Pinpoint the cell where the given text exists, returning its (X, Y) midpoint coordinate. 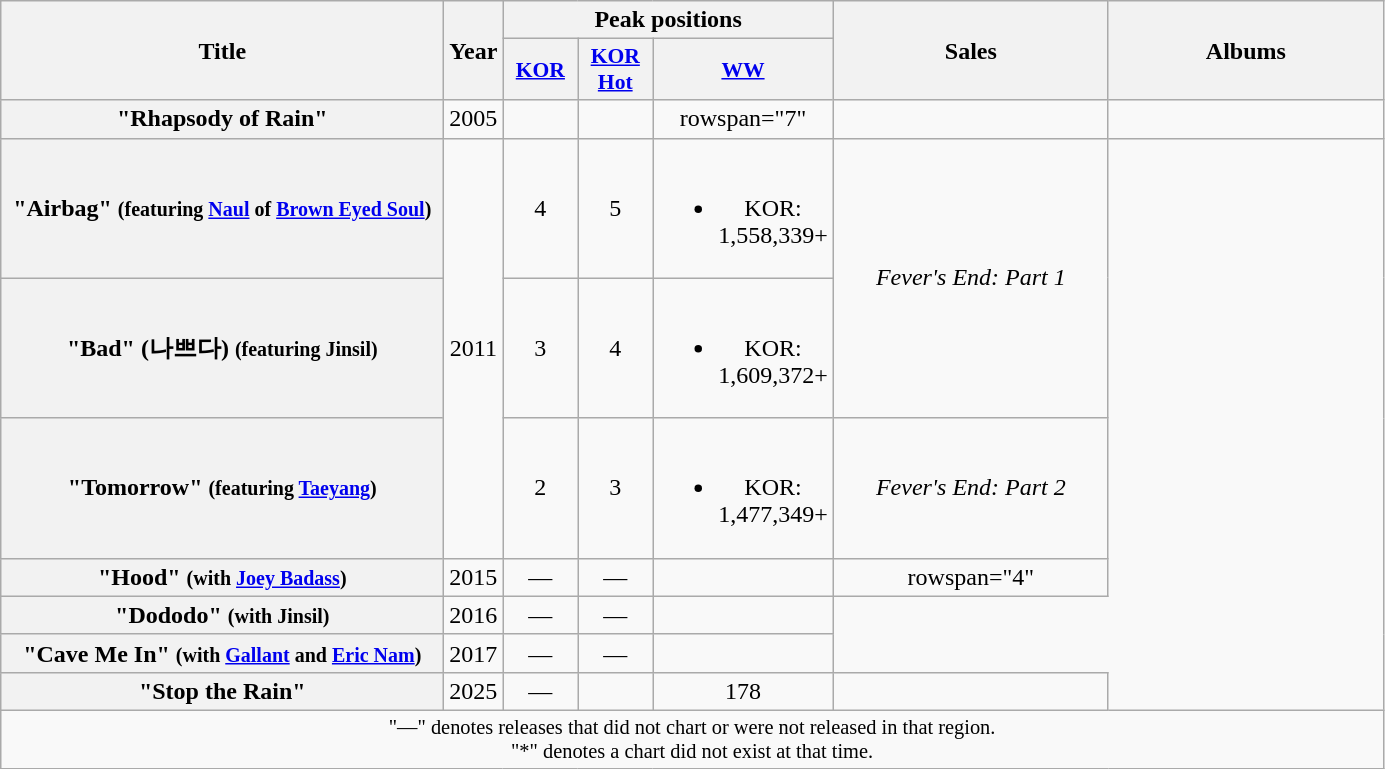
"Hood" (with Joey Badass) (222, 577)
2016 (474, 615)
"Stop the Rain" (222, 691)
WW (744, 70)
2015 (474, 577)
KOR (540, 70)
KOR: 1,609,372+ (744, 348)
2 (540, 488)
"Dododo" (with Jinsil) (222, 615)
Sales (970, 50)
KORHot (616, 70)
rowspan="7" (744, 119)
2017 (474, 653)
Peak positions (668, 20)
KOR: 1,477,349+ (744, 488)
Title (222, 50)
Year (474, 50)
rowspan="4" (970, 577)
"Tomorrow" (featuring Taeyang) (222, 488)
Albums (1246, 50)
2011 (474, 348)
5 (616, 208)
"Airbag" (featuring Naul of Brown Eyed Soul) (222, 208)
Fever's End: Part 2 (970, 488)
Fever's End: Part 1 (970, 278)
"—" denotes releases that did not chart or were not released in that region."*" denotes a chart did not exist at that time. (692, 739)
178 (744, 691)
2005 (474, 119)
"Bad" (나쁘다) (featuring Jinsil) (222, 348)
"Cave Me In" (with Gallant and Eric Nam) (222, 653)
"Rhapsody of Rain" (222, 119)
KOR: 1,558,339+ (744, 208)
2025 (474, 691)
